For the text-containing cell, return its midpoint in [X, Y] coordinate format. 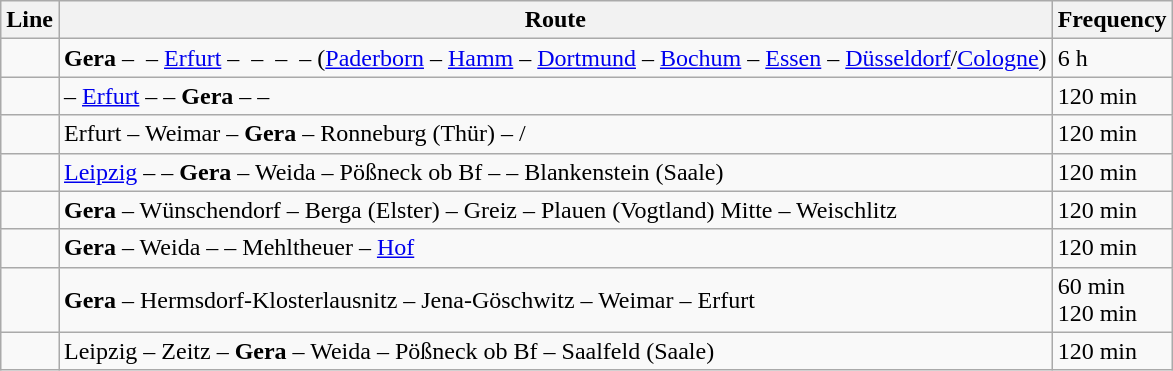
Route [555, 20]
– Erfurt – – Gera – – [555, 96]
Leipzig – Zeitz – Gera – Weida – Pößneck ob Bf – Saalfeld (Saale) [555, 351]
60 min120 min [1112, 300]
Gera – Weida – – Mehltheuer – Hof [555, 248]
Gera – Wünschendorf – Berga (Elster) – Greiz – Plauen (Vogtland) Mitte – Weischlitz [555, 210]
Gera – Hermsdorf-Klosterlausnitz – Jena-Göschwitz – Weimar – Erfurt [555, 300]
Line [30, 20]
Gera – – Erfurt – – – – (Paderborn – Hamm – Dortmund – Bochum – Essen – Düsseldorf/Cologne) [555, 58]
Erfurt – Weimar – Gera – Ronneburg (Thür) – / [555, 134]
6 h [1112, 58]
Leipzig – – Gera – Weida – Pößneck ob Bf – – Blankenstein (Saale) [555, 172]
Frequency [1112, 20]
